Determine the (x, y) coordinate at the center of the cell enclosing the given text.  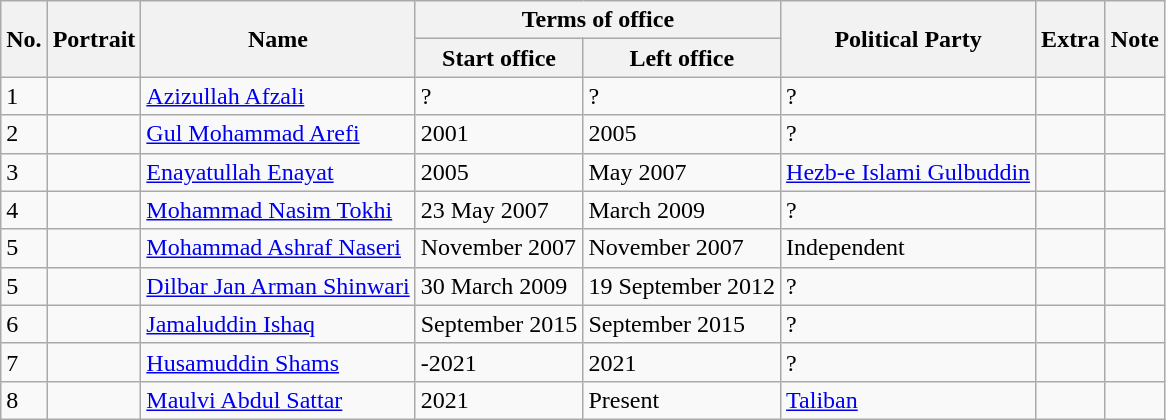
Portrait (94, 39)
Independent (908, 248)
Gul Mohammad Arefi (278, 134)
3 (24, 172)
Mohammad Ashraf Naseri (278, 248)
23 May 2007 (499, 210)
Name (278, 39)
March 2009 (682, 210)
-2021 (499, 362)
Terms of office (598, 20)
Start office (499, 58)
Maulvi Abdul Sattar (278, 400)
2 (24, 134)
Left office (682, 58)
Taliban (908, 400)
Political Party (908, 39)
7 (24, 362)
Dilbar Jan Arman Shinwari (278, 286)
Enayatullah Enayat (278, 172)
1 (24, 96)
Present (682, 400)
2001 (499, 134)
8 (24, 400)
Hezb-e Islami Gulbuddin (908, 172)
Extra (1071, 39)
Jamaluddin Ishaq (278, 324)
No. (24, 39)
Mohammad Nasim Tokhi (278, 210)
May 2007 (682, 172)
Husamuddin Shams (278, 362)
Azizullah Afzali (278, 96)
6 (24, 324)
19 September 2012 (682, 286)
30 March 2009 (499, 286)
Note (1134, 39)
4 (24, 210)
